Locate the cell with the specified text and output its [X, Y] center coordinate. 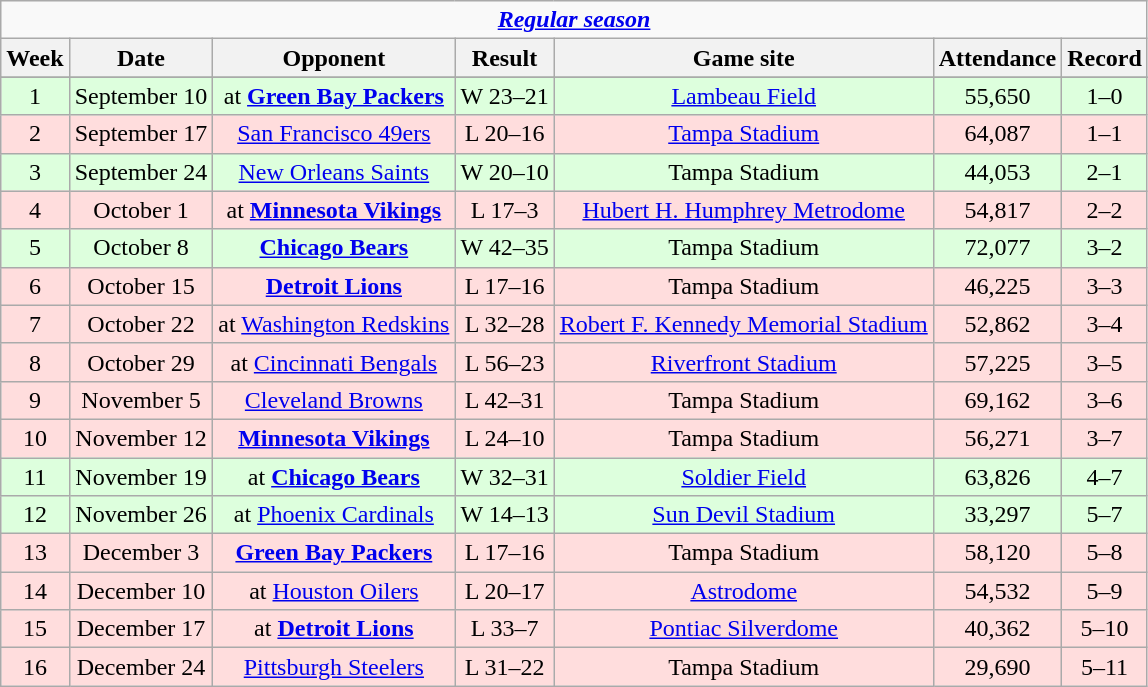
December 17 [141, 629]
Chicago Bears [334, 248]
9 [35, 400]
15 [35, 629]
San Francisco 49ers [334, 134]
Date [141, 58]
November 19 [141, 477]
2 [35, 134]
September 10 [141, 96]
November 12 [141, 438]
Sun Devil Stadium [744, 515]
L 20–16 [504, 134]
29,690 [997, 667]
W 14–13 [504, 515]
44,053 [997, 172]
69,162 [997, 400]
5–8 [1105, 553]
46,225 [997, 286]
at Minnesota Vikings [334, 210]
3–4 [1105, 324]
5–10 [1105, 629]
Detroit Lions [334, 286]
3–2 [1105, 248]
57,225 [997, 362]
2–1 [1105, 172]
Opponent [334, 58]
Game site [744, 58]
33,297 [997, 515]
at Green Bay Packers [334, 96]
W 42–35 [504, 248]
7 [35, 324]
November 5 [141, 400]
10 [35, 438]
Attendance [997, 58]
December 10 [141, 591]
1–0 [1105, 96]
October 29 [141, 362]
1–1 [1105, 134]
W 32–31 [504, 477]
4–7 [1105, 477]
December 24 [141, 667]
Astrodome [744, 591]
Riverfront Stadium [744, 362]
December 3 [141, 553]
3–7 [1105, 438]
3–5 [1105, 362]
October 1 [141, 210]
3–3 [1105, 286]
Record [1105, 58]
September 17 [141, 134]
Hubert H. Humphrey Metrodome [744, 210]
5 [35, 248]
November 26 [141, 515]
at Cincinnati Bengals [334, 362]
W 23–21 [504, 96]
L 31–22 [504, 667]
52,862 [997, 324]
Soldier Field [744, 477]
Lambeau Field [744, 96]
8 [35, 362]
Green Bay Packers [334, 553]
2–2 [1105, 210]
Pittsburgh Steelers [334, 667]
at Houston Oilers [334, 591]
6 [35, 286]
13 [35, 553]
3–6 [1105, 400]
at Detroit Lions [334, 629]
L 33–7 [504, 629]
W 20–10 [504, 172]
55,650 [997, 96]
58,120 [997, 553]
L 24–10 [504, 438]
16 [35, 667]
at Phoenix Cardinals [334, 515]
L 32–28 [504, 324]
at Washington Redskins [334, 324]
L 56–23 [504, 362]
Regular season [574, 20]
56,271 [997, 438]
Result [504, 58]
72,077 [997, 248]
Pontiac Silverdome [744, 629]
New Orleans Saints [334, 172]
4 [35, 210]
L 17–3 [504, 210]
Cleveland Browns [334, 400]
54,817 [997, 210]
L 42–31 [504, 400]
63,826 [997, 477]
40,362 [997, 629]
October 8 [141, 248]
September 24 [141, 172]
12 [35, 515]
Week [35, 58]
Robert F. Kennedy Memorial Stadium [744, 324]
October 22 [141, 324]
64,087 [997, 134]
5–9 [1105, 591]
L 20–17 [504, 591]
at Chicago Bears [334, 477]
3 [35, 172]
Minnesota Vikings [334, 438]
11 [35, 477]
5–7 [1105, 515]
14 [35, 591]
October 15 [141, 286]
1 [35, 96]
5–11 [1105, 667]
54,532 [997, 591]
